Detect which cell encompasses the target text, then output its (x, y) center coordinate. 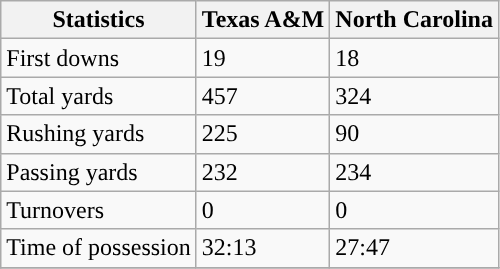
18 (414, 58)
Statistics (99, 20)
First downs (99, 58)
Passing yards (99, 172)
324 (414, 96)
Turnovers (99, 210)
27:47 (414, 248)
Total yards (99, 96)
225 (263, 134)
32:13 (263, 248)
Texas A&M (263, 20)
Time of possession (99, 248)
19 (263, 58)
90 (414, 134)
Rushing yards (99, 134)
457 (263, 96)
North Carolina (414, 20)
232 (263, 172)
234 (414, 172)
